Pinpoint the cell where the given text exists, returning its [X, Y] midpoint coordinate. 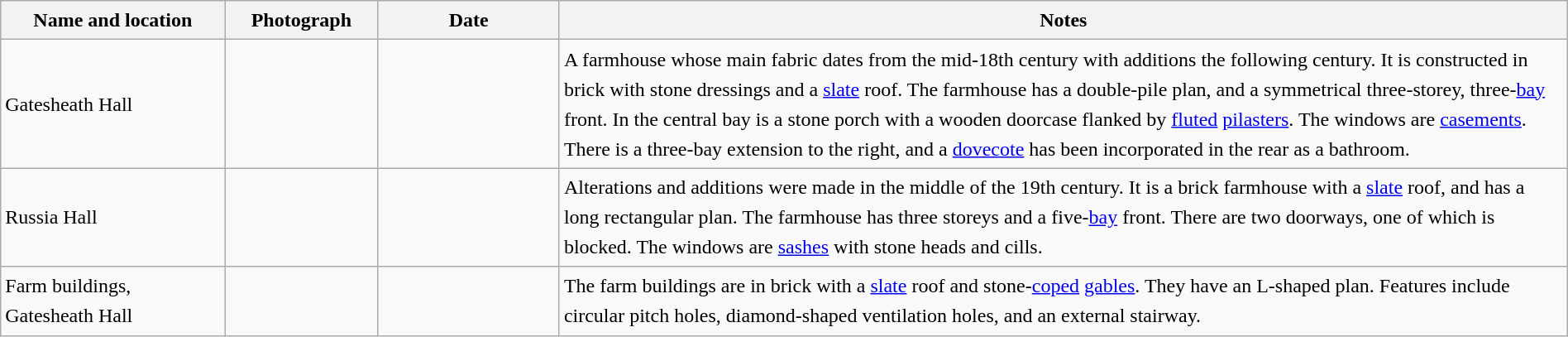
Farm buildings,Gatesheath Hall [112, 301]
Date [468, 20]
Notes [1064, 20]
Gatesheath Hall [112, 104]
Russia Hall [112, 217]
Photograph [301, 20]
Name and location [112, 20]
